Provide the [x, y] coordinate of the cell's center where the given text is located.  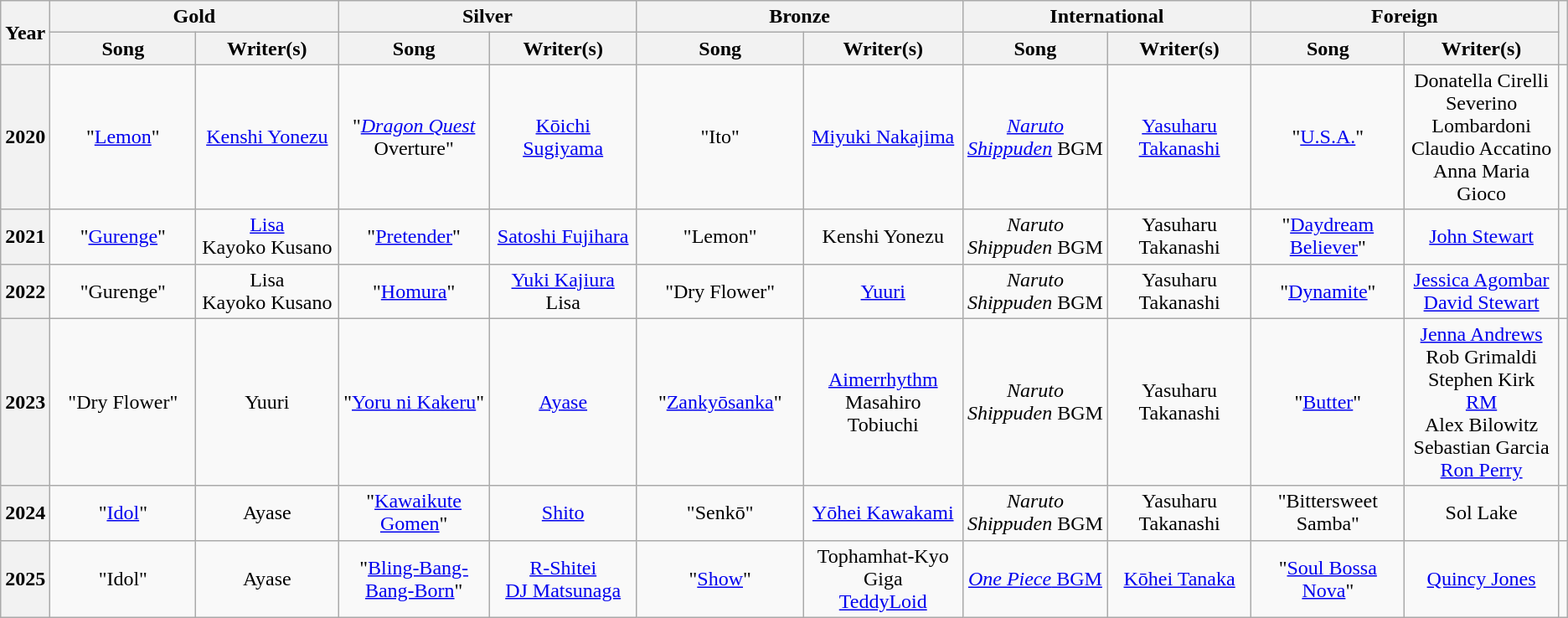
Gold [194, 17]
Tophamhat-KyoGigaTeddyLoid [883, 579]
Sol Lake [1481, 512]
"Pretender" [414, 236]
Shito [563, 512]
2023 [25, 402]
Donatella CirelliSeverino LombardoniClaudio AccatinoAnna Maria Gioco [1481, 137]
2025 [25, 579]
2024 [25, 512]
"Dragon Quest Overture" [414, 137]
"U.S.A." [1328, 137]
Kōhei Tanaka [1179, 579]
Jenna AndrewsRob GrimaldiStephen KirkRMAlex BilowitzSebastian GarciaRon Perry [1481, 402]
"Show" [720, 579]
"Soul Bossa Nova" [1328, 579]
One Piece BGM [1035, 579]
Foreign [1406, 17]
"Bittersweet Samba" [1328, 512]
Yōhei Kawakami [883, 512]
Bronze [799, 17]
R-ShiteiDJ Matsunaga [563, 579]
Quincy Jones [1481, 579]
"Kawaikute Gomen" [414, 512]
"Dynamite" [1328, 291]
Year [25, 33]
"Butter" [1328, 402]
"Bling-Bang-Bang-Born" [414, 579]
"Daydream Believer" [1328, 236]
Jessica AgombarDavid Stewart [1481, 291]
"Ito" [720, 137]
"Zankyōsanka" [720, 402]
"Homura" [414, 291]
"Senkō" [720, 512]
Kōichi Sugiyama [563, 137]
Satoshi Fujihara [563, 236]
2022 [25, 291]
Silver [487, 17]
"Yoru ni Kakeru" [414, 402]
International [1106, 17]
Yuki KajiuraLisa [563, 291]
2020 [25, 137]
AimerrhythmMasahiro Tobiuchi [883, 402]
John Stewart [1481, 236]
Miyuki Nakajima [883, 137]
2021 [25, 236]
